Pinpoint the cell where the given text exists, returning its [X, Y] midpoint coordinate. 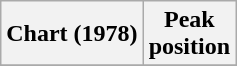
Peakposition [189, 34]
Chart (1978) [72, 34]
